Extract the (x, y) coordinate from the center of the cell holding the provided text.  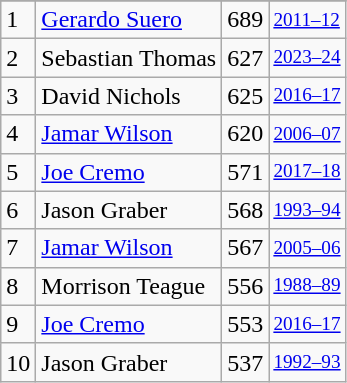
5 (18, 172)
556 (246, 286)
2017–18 (307, 172)
8 (18, 286)
625 (246, 96)
2006–07 (307, 134)
6 (18, 210)
Gerardo Suero (129, 20)
Sebastian Thomas (129, 58)
Morrison Teague (129, 286)
1993–94 (307, 210)
9 (18, 324)
2005–06 (307, 248)
2011–12 (307, 20)
David Nichols (129, 96)
553 (246, 324)
4 (18, 134)
567 (246, 248)
7 (18, 248)
2 (18, 58)
1992–93 (307, 362)
627 (246, 58)
1 (18, 20)
568 (246, 210)
2023–24 (307, 58)
1988–89 (307, 286)
571 (246, 172)
10 (18, 362)
3 (18, 96)
689 (246, 20)
537 (246, 362)
620 (246, 134)
